From the cell containing the given text, extract its center point as [x, y] coordinate. 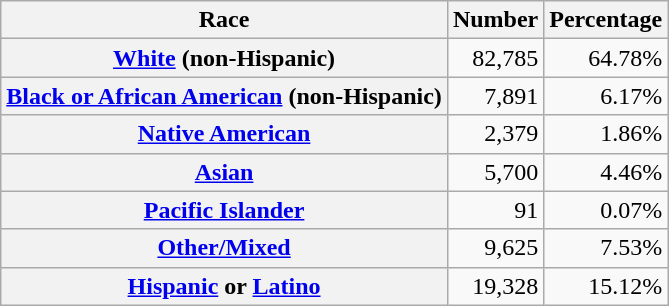
4.46% [606, 172]
White (non-Hispanic) [224, 58]
1.86% [606, 134]
Percentage [606, 20]
Pacific Islander [224, 210]
7.53% [606, 248]
Race [224, 20]
Number [495, 20]
6.17% [606, 96]
Asian [224, 172]
Other/Mixed [224, 248]
5,700 [495, 172]
64.78% [606, 58]
Hispanic or Latino [224, 286]
2,379 [495, 134]
9,625 [495, 248]
7,891 [495, 96]
Black or African American (non-Hispanic) [224, 96]
19,328 [495, 286]
91 [495, 210]
15.12% [606, 286]
0.07% [606, 210]
Native American [224, 134]
82,785 [495, 58]
